Identify which cell holds the provided text, then report its [X, Y] central coordinate. 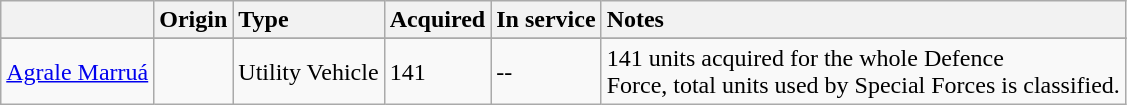
Utility Vehicle [308, 72]
Notes [863, 20]
141 [438, 72]
141 units acquired for the whole Defence Force, total units used by Special Forces is classified. [863, 72]
In service [546, 20]
Agrale Marruá [78, 72]
Origin [194, 20]
-- [546, 72]
Acquired [438, 20]
Type [308, 20]
